Find where the given text appears and provide that cell's center as (X, Y) coordinate. 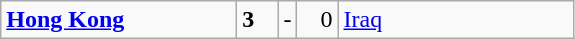
Iraq (456, 20)
- (288, 20)
3 (258, 20)
0 (318, 20)
Hong Kong (119, 20)
